Detect which cell encompasses the target text, then output its (x, y) center coordinate. 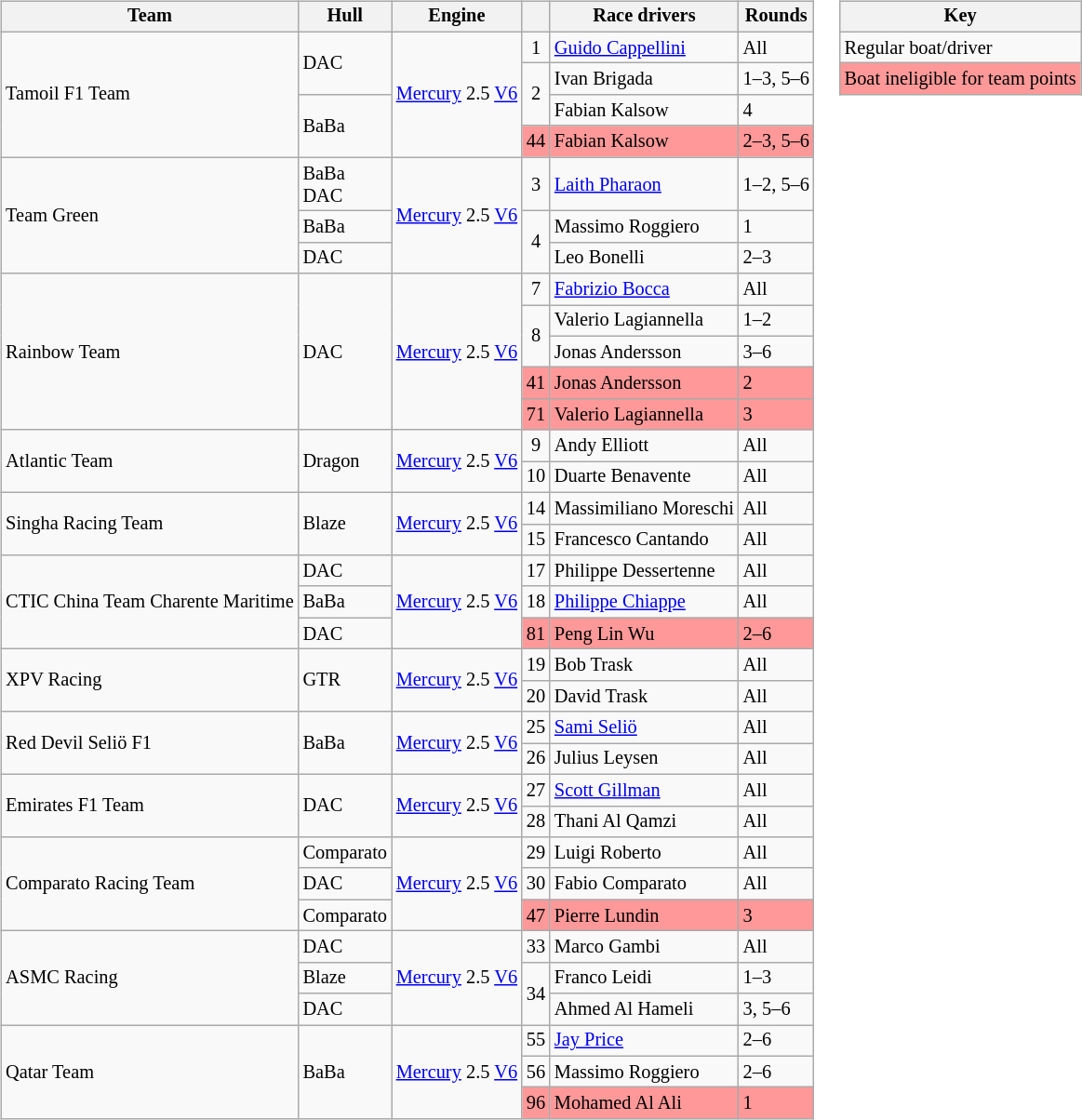
Emirates F1 Team (149, 806)
1–3, 5–6 (776, 79)
33 (536, 947)
3, 5–6 (776, 1009)
CTIC China Team Charente Maritime (149, 603)
56 (536, 1072)
Ahmed Al Hameli (644, 1009)
Marco Gambi (644, 947)
Rainbow Team (149, 352)
Boat ineligible for team points (960, 79)
Fabrizio Bocca (644, 289)
19 (536, 665)
Jay Price (644, 1041)
Laith Pharaon (644, 184)
2–3 (776, 258)
Key (960, 17)
15 (536, 540)
Philippe Chiappe (644, 602)
Dragon (345, 461)
9 (536, 446)
3–6 (776, 352)
BaBaDAC (345, 184)
Team Green (149, 216)
Franco Leidi (644, 978)
Tamoil F1 Team (149, 95)
Guido Cappellini (644, 47)
GTR (345, 681)
Sami Seliö (644, 727)
17 (536, 571)
Qatar Team (149, 1072)
Bob Trask (644, 665)
2–3, 5–6 (776, 141)
Mohamed Al Ali (644, 1103)
71 (536, 415)
Comparato Racing Team (149, 884)
1–2, 5–6 (776, 184)
14 (536, 508)
Engine (457, 17)
Francesco Cantando (644, 540)
Rounds (776, 17)
Atlantic Team (149, 461)
18 (536, 602)
Pierre Lundin (644, 915)
Race drivers (644, 17)
30 (536, 884)
1–2 (776, 321)
41 (536, 383)
Red Devil Seliö F1 (149, 742)
Philippe Dessertenne (644, 571)
Hull (345, 17)
Thani Al Qamzi (644, 821)
34 (536, 993)
47 (536, 915)
Peng Lin Wu (644, 633)
81 (536, 633)
8 (536, 337)
25 (536, 727)
Andy Elliott (644, 446)
Fabio Comparato (644, 884)
Massimiliano Moreschi (644, 508)
Leo Bonelli (644, 258)
Scott Gillman (644, 790)
ASMC Racing (149, 979)
Team (149, 17)
Ivan Brigada (644, 79)
55 (536, 1041)
Regular boat/driver (960, 47)
27 (536, 790)
Julius Leysen (644, 759)
96 (536, 1103)
44 (536, 141)
7 (536, 289)
29 (536, 853)
XPV Racing (149, 681)
10 (536, 477)
28 (536, 821)
Luigi Roberto (644, 853)
David Trask (644, 696)
20 (536, 696)
1–3 (776, 978)
Duarte Benavente (644, 477)
Singha Racing Team (149, 523)
26 (536, 759)
